Locate the cell with the specified text and output its [x, y] center coordinate. 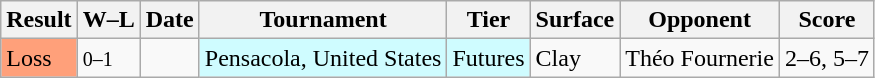
2–6, 5–7 [826, 58]
Clay [575, 58]
Loss [39, 58]
Pensacola, United States [323, 58]
Date [170, 20]
Opponent [700, 20]
Tier [488, 20]
0–1 [108, 58]
Tournament [323, 20]
Result [39, 20]
Surface [575, 20]
Futures [488, 58]
Score [826, 20]
Théo Fournerie [700, 58]
W–L [108, 20]
